From the cell containing the given text, extract its center point as [X, Y] coordinate. 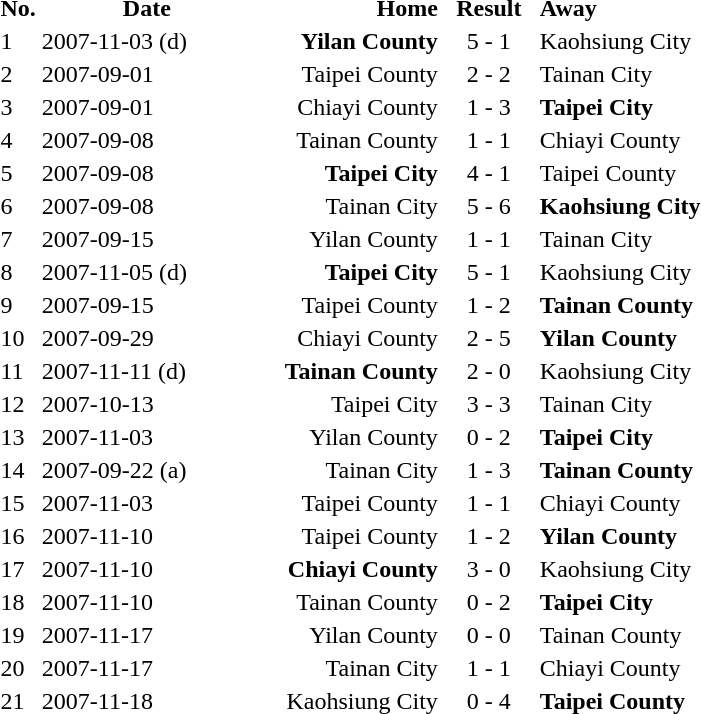
2007-09-29 [146, 338]
2007-11-05 (d) [146, 272]
2 - 5 [488, 338]
2007-09-22 (a) [146, 470]
3 - 3 [488, 404]
2007-10-13 [146, 404]
3 - 0 [488, 569]
2 - 0 [488, 371]
2007-11-03 (d) [146, 41]
2007-11-11 (d) [146, 371]
5 - 6 [488, 206]
2 - 2 [488, 74]
4 - 1 [488, 173]
0 - 0 [488, 635]
